Pinpoint the cell where the given text exists, returning its [X, Y] midpoint coordinate. 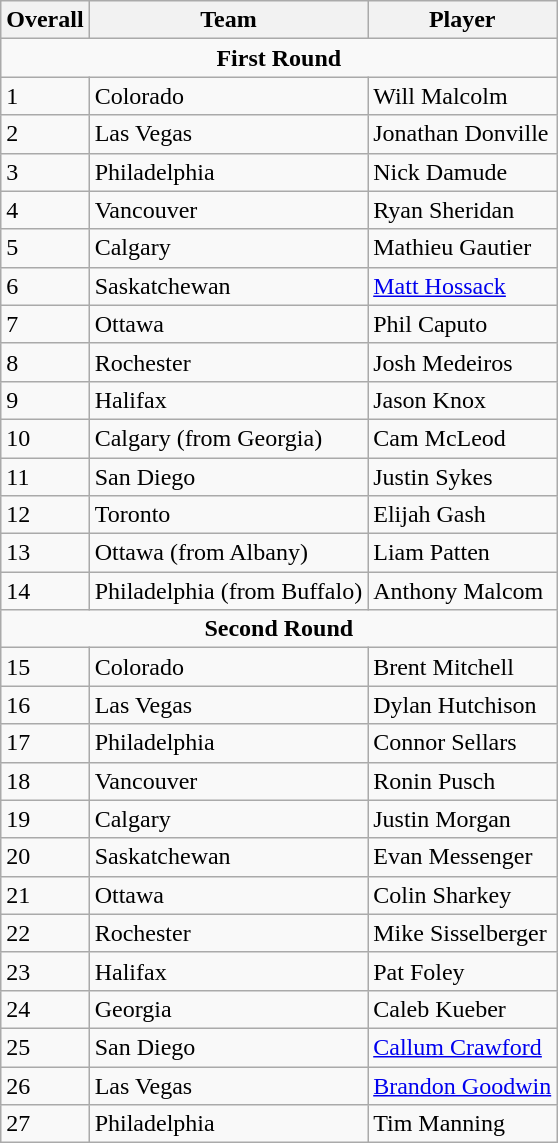
Ronin Pusch [462, 781]
Toronto [228, 515]
1 [45, 96]
Mathieu Gautier [462, 248]
4 [45, 210]
Dylan Hutchison [462, 705]
Nick Damude [462, 172]
Evan Messenger [462, 857]
27 [45, 1124]
Matt Hossack [462, 286]
9 [45, 400]
21 [45, 895]
Ryan Sheridan [462, 210]
16 [45, 705]
Justin Sykes [462, 477]
Philadelphia (from Buffalo) [228, 591]
Liam Patten [462, 553]
5 [45, 248]
Anthony Malcom [462, 591]
Caleb Kueber [462, 1009]
Cam McLeod [462, 438]
19 [45, 819]
8 [45, 362]
22 [45, 933]
6 [45, 286]
Overall [45, 20]
Pat Foley [462, 971]
Brandon Goodwin [462, 1085]
Jason Knox [462, 400]
Brent Mitchell [462, 667]
Elijah Gash [462, 515]
25 [45, 1047]
Calgary (from Georgia) [228, 438]
20 [45, 857]
2 [45, 134]
Colin Sharkey [462, 895]
Callum Crawford [462, 1047]
Ottawa (from Albany) [228, 553]
Mike Sisselberger [462, 933]
Jonathan Donville [462, 134]
14 [45, 591]
3 [45, 172]
Second Round [279, 629]
26 [45, 1085]
24 [45, 1009]
Georgia [228, 1009]
Connor Sellars [462, 743]
Justin Morgan [462, 819]
Josh Medeiros [462, 362]
Will Malcolm [462, 96]
10 [45, 438]
12 [45, 515]
15 [45, 667]
11 [45, 477]
First Round [279, 58]
7 [45, 324]
18 [45, 781]
23 [45, 971]
13 [45, 553]
Phil Caputo [462, 324]
17 [45, 743]
Player [462, 20]
Team [228, 20]
Tim Manning [462, 1124]
